Provide the (x, y) coordinate of the cell's center where the given text is located.  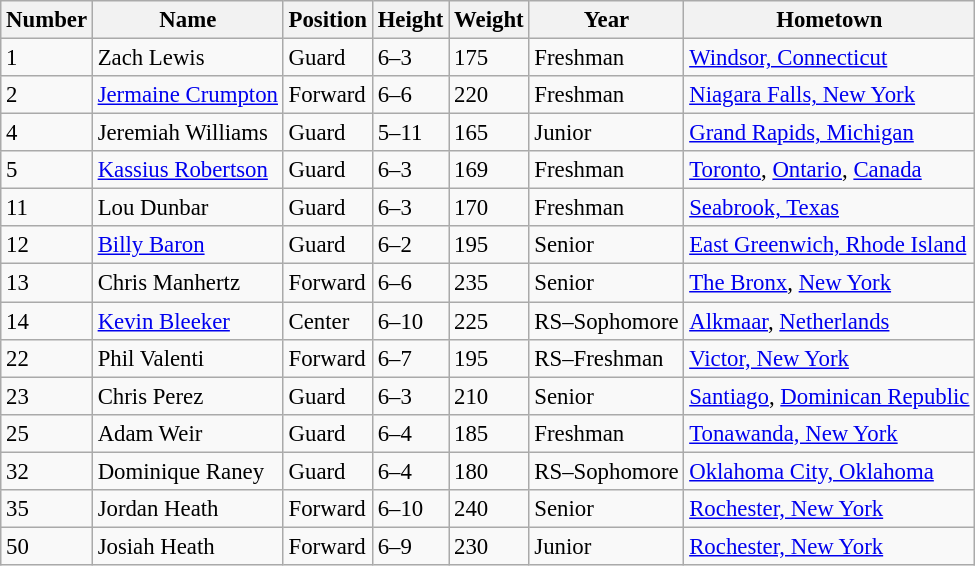
Tonawanda, New York (830, 433)
6–2 (410, 245)
Kassius Robertson (188, 170)
Victor, New York (830, 358)
1 (47, 58)
240 (489, 509)
180 (489, 471)
185 (489, 433)
Zach Lewis (188, 58)
Weight (489, 20)
12 (47, 245)
25 (47, 433)
Chris Manhertz (188, 283)
169 (489, 170)
32 (47, 471)
Billy Baron (188, 245)
Jordan Heath (188, 509)
6–9 (410, 546)
Lou Dunbar (188, 208)
170 (489, 208)
11 (47, 208)
Oklahoma City, Oklahoma (830, 471)
Seabrook, Texas (830, 208)
Center (328, 321)
Alkmaar, Netherlands (830, 321)
Grand Rapids, Michigan (830, 133)
220 (489, 95)
230 (489, 546)
The Bronx, New York (830, 283)
Position (328, 20)
210 (489, 396)
Name (188, 20)
Santiago, Dominican Republic (830, 396)
23 (47, 396)
165 (489, 133)
RS–Freshman (606, 358)
Jermaine Crumpton (188, 95)
Windsor, Connecticut (830, 58)
14 (47, 321)
Phil Valenti (188, 358)
35 (47, 509)
5–11 (410, 133)
Niagara Falls, New York (830, 95)
6–7 (410, 358)
13 (47, 283)
Kevin Bleeker (188, 321)
Toronto, Ontario, Canada (830, 170)
Adam Weir (188, 433)
Hometown (830, 20)
225 (489, 321)
Number (47, 20)
Josiah Heath (188, 546)
East Greenwich, Rhode Island (830, 245)
Year (606, 20)
22 (47, 358)
235 (489, 283)
Height (410, 20)
50 (47, 546)
Jeremiah Williams (188, 133)
2 (47, 95)
5 (47, 170)
4 (47, 133)
Chris Perez (188, 396)
Dominique Raney (188, 471)
175 (489, 58)
